Return (X, Y) of the center of cell containing provided text 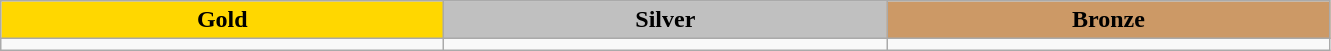
Gold (222, 20)
Bronze (1108, 20)
Silver (666, 20)
